Return the (x, y) coordinate for the center point of the cell that contains the specified text.  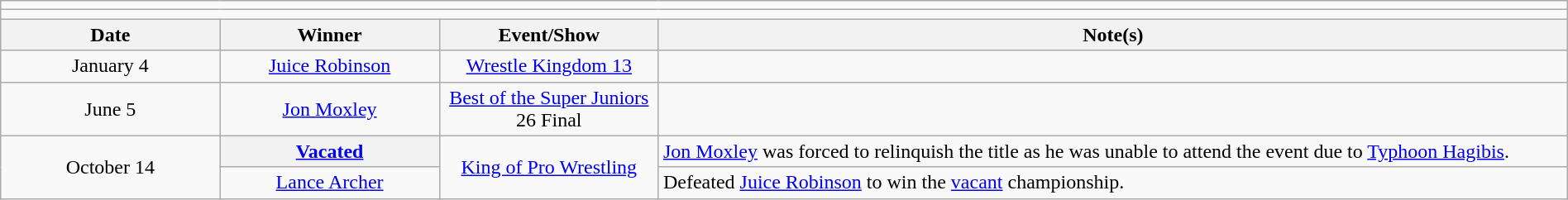
Note(s) (1113, 35)
Best of the Super Juniors 26 Final (549, 109)
Date (111, 35)
Winner (329, 35)
King of Pro Wrestling (549, 167)
Event/Show (549, 35)
Vacated (329, 151)
Jon Moxley (329, 109)
Wrestle Kingdom 13 (549, 66)
Defeated Juice Robinson to win the vacant championship. (1113, 183)
Juice Robinson (329, 66)
Jon Moxley was forced to relinquish the title as he was unable to attend the event due to Typhoon Hagibis. (1113, 151)
Lance Archer (329, 183)
January 4 (111, 66)
October 14 (111, 167)
June 5 (111, 109)
